Find where the given text appears and provide that cell's center as (x, y) coordinate. 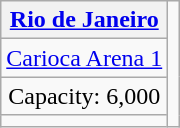
Rio de Janeiro (84, 20)
Carioca Arena 1 (84, 58)
Capacity: 6,000 (84, 96)
